Capture the cell that displays the provided text and extract its (X, Y) central coordinate. 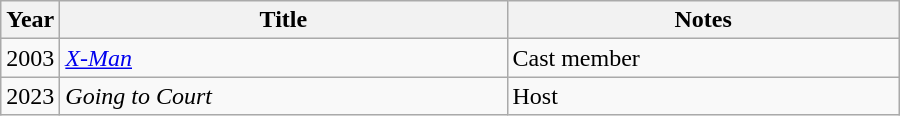
Year (30, 20)
Host (703, 96)
Going to Court (284, 96)
Notes (703, 20)
Cast member (703, 58)
2003 (30, 58)
2023 (30, 96)
X-Man (284, 58)
Title (284, 20)
